Provide the (x, y) coordinate of the cell's center where the given text is located.  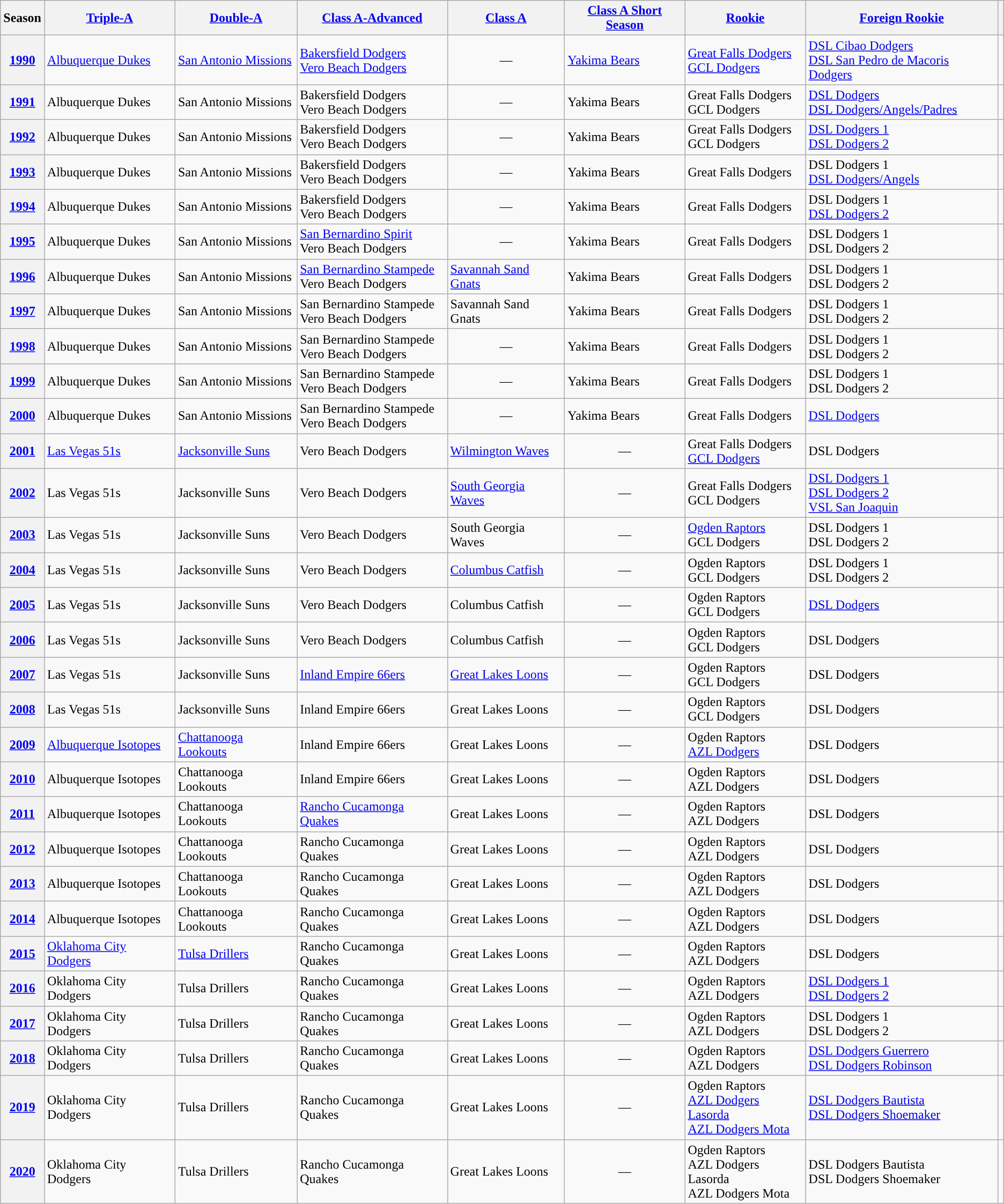
2015 (23, 953)
Rookie (745, 18)
1998 (23, 346)
2018 (23, 1058)
San Bernardino SpiritVero Beach Dodgers (372, 241)
2000 (23, 416)
2009 (23, 744)
DSL Dodgers 1DSL Dodgers/Angels (902, 172)
DSL Cibao DodgersDSL San Pedro de Macoris Dodgers (902, 60)
2003 (23, 535)
1994 (23, 207)
2008 (23, 710)
1992 (23, 137)
2011 (23, 814)
2010 (23, 779)
2017 (23, 1023)
2001 (23, 450)
2019 (23, 1108)
2020 (23, 1172)
2005 (23, 605)
2012 (23, 849)
1996 (23, 277)
DSL Dodgers 1DSL Dodgers 2VSL San Joaquin (902, 493)
Foreign Rookie (902, 18)
2006 (23, 640)
1999 (23, 381)
DSL DodgersDSL Dodgers/Angels/Padres (902, 102)
1993 (23, 172)
2016 (23, 989)
Wilmington Waves (506, 450)
1997 (23, 311)
1995 (23, 241)
Class A (506, 18)
1990 (23, 60)
Season (23, 18)
Double-A (236, 18)
2004 (23, 570)
Class A Short Season (625, 18)
2014 (23, 919)
DSL Dodgers GuerreroDSL Dodgers Robinson (902, 1058)
Triple-A (109, 18)
Class A-Advanced (372, 18)
1991 (23, 102)
2002 (23, 493)
2013 (23, 883)
2007 (23, 674)
